Identify which cell holds the provided text, then report its (X, Y) central coordinate. 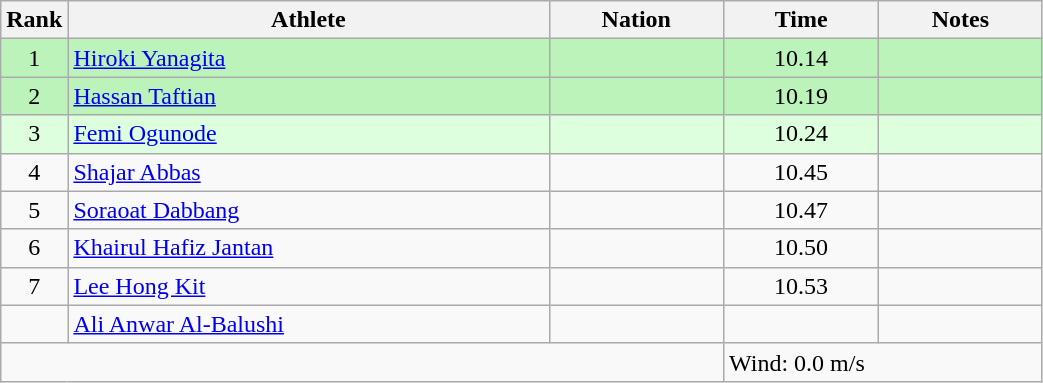
Femi Ogunode (308, 134)
Rank (34, 20)
Hassan Taftian (308, 96)
Khairul Hafiz Jantan (308, 248)
10.50 (800, 248)
Athlete (308, 20)
Shajar Abbas (308, 172)
Ali Anwar Al-Balushi (308, 324)
Time (800, 20)
Notes (960, 20)
2 (34, 96)
10.53 (800, 286)
5 (34, 210)
7 (34, 286)
6 (34, 248)
Hiroki Yanagita (308, 58)
10.24 (800, 134)
3 (34, 134)
10.45 (800, 172)
10.14 (800, 58)
4 (34, 172)
10.19 (800, 96)
Nation (636, 20)
Wind: 0.0 m/s (882, 362)
1 (34, 58)
Lee Hong Kit (308, 286)
10.47 (800, 210)
Soraoat Dabbang (308, 210)
